Locate the cell with the specified text and output its (x, y) center coordinate. 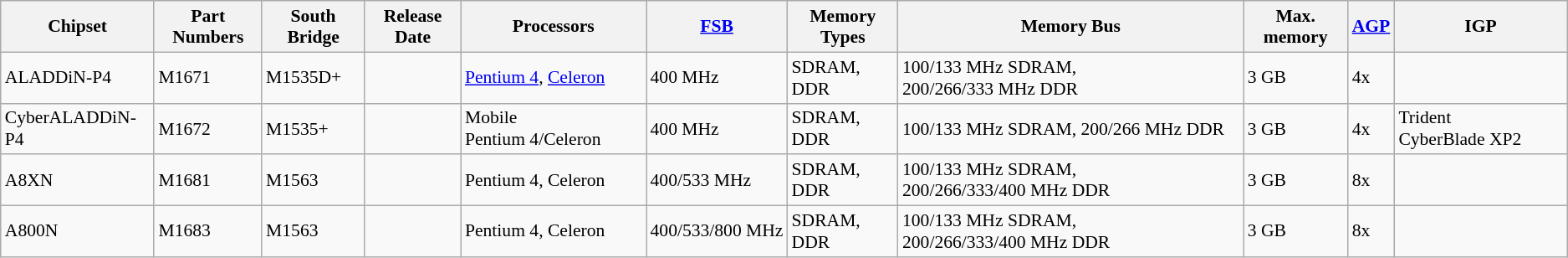
Part Numbers (207, 27)
M1535+ (313, 129)
FSB (716, 27)
A800N (78, 231)
400/533/800 MHz (716, 231)
A8XN (78, 181)
CyberALADDiN-P4 (78, 129)
Release Date (413, 27)
IGP (1480, 27)
South Bridge (313, 27)
M1535D+ (313, 77)
100/133 MHz SDRAM, 200/266/333 MHz DDR (1070, 77)
M1672 (207, 129)
Memory Bus (1070, 27)
AGP (1371, 27)
M1681 (207, 181)
Trident CyberBlade XP2 (1480, 129)
Memory Types (843, 27)
M1683 (207, 231)
Mobile Pentium 4/Celeron (554, 129)
ALADDiN-P4 (78, 77)
M1671 (207, 77)
Chipset (78, 27)
Processors (554, 27)
100/133 MHz SDRAM, 200/266 MHz DDR (1070, 129)
400/533 MHz (716, 181)
Max. memory (1296, 27)
